Identify which cell holds the provided text, then report its (X, Y) central coordinate. 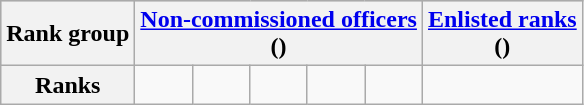
Enlisted ranks() (502, 34)
Non-commissioned officers() (279, 34)
Ranks (68, 85)
Rank group (68, 34)
